Return the (X, Y) coordinate for the center point of the cell that contains the specified text.  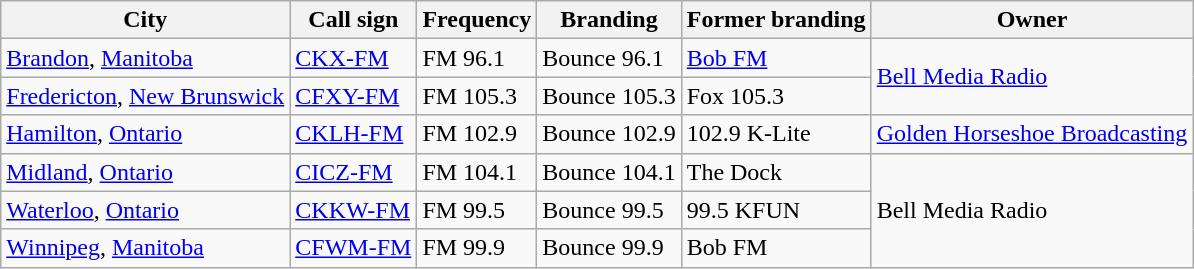
Call sign (354, 20)
Frequency (477, 20)
FM 99.5 (477, 210)
Bounce 96.1 (609, 58)
CKLH-FM (354, 134)
Midland, Ontario (146, 172)
Waterloo, Ontario (146, 210)
CFWM-FM (354, 248)
Fredericton, New Brunswick (146, 96)
Owner (1032, 20)
FM 102.9 (477, 134)
Hamilton, Ontario (146, 134)
Golden Horseshoe Broadcasting (1032, 134)
Bounce 105.3 (609, 96)
Bounce 102.9 (609, 134)
CKX-FM (354, 58)
Fox 105.3 (776, 96)
Winnipeg, Manitoba (146, 248)
CICZ-FM (354, 172)
FM 96.1 (477, 58)
City (146, 20)
FM 104.1 (477, 172)
The Dock (776, 172)
CKKW-FM (354, 210)
Bounce 99.9 (609, 248)
FM 99.9 (477, 248)
Bounce 99.5 (609, 210)
Bounce 104.1 (609, 172)
102.9 K-Lite (776, 134)
CFXY-FM (354, 96)
Branding (609, 20)
99.5 KFUN (776, 210)
Former branding (776, 20)
FM 105.3 (477, 96)
Brandon, Manitoba (146, 58)
